Identify which cell holds the provided text, then report its (x, y) central coordinate. 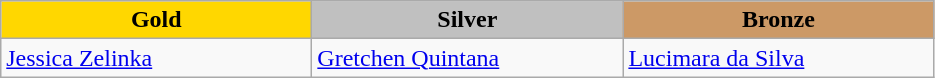
Bronze (778, 20)
Gold (156, 20)
Gretchen Quintana (468, 58)
Lucimara da Silva (778, 58)
Jessica Zelinka (156, 58)
Silver (468, 20)
